Return [X, Y] of the center of cell containing provided text 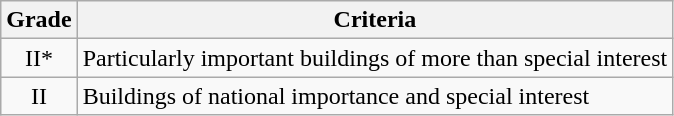
Buildings of national importance and special interest [375, 96]
II* [39, 58]
Grade [39, 20]
II [39, 96]
Criteria [375, 20]
Particularly important buildings of more than special interest [375, 58]
